For the text-containing cell, return its midpoint in (X, Y) coordinate format. 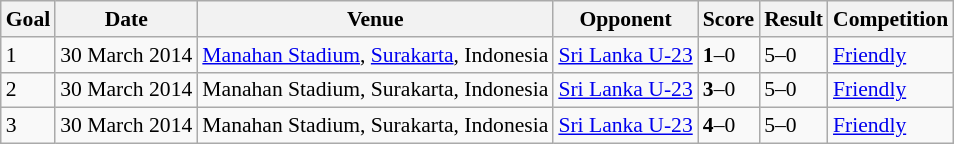
Venue (375, 19)
Goal (28, 19)
2 (28, 90)
4–0 (728, 126)
3 (28, 126)
3–0 (728, 90)
Date (126, 19)
Result (794, 19)
Competition (890, 19)
Opponent (625, 19)
1 (28, 55)
1–0 (728, 55)
Score (728, 19)
